Find where the given text appears and provide that cell's center as [X, Y] coordinate. 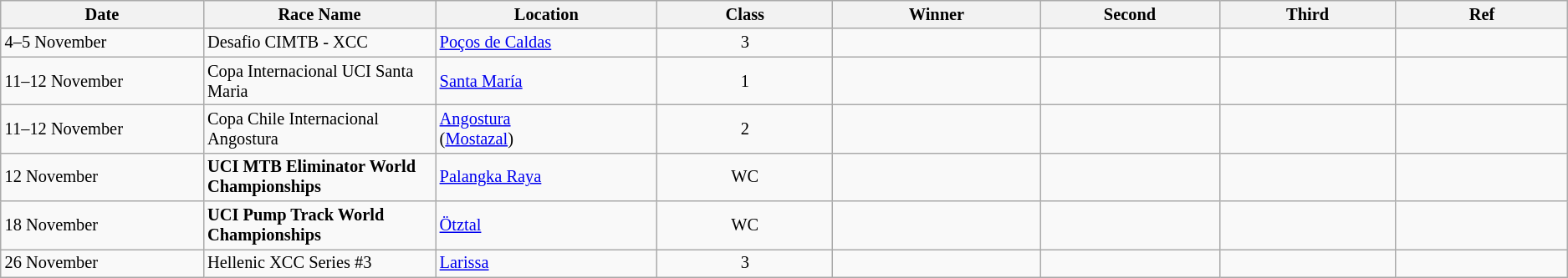
UCI Pump Track World Championships [319, 225]
Angostura(Mostazal) [547, 129]
Date [102, 14]
Winner [937, 14]
Third [1308, 14]
UCI MTB Eliminator World Championships [319, 177]
Race Name [319, 14]
Ötztal [547, 225]
12 November [102, 177]
2 [745, 129]
4–5 November [102, 43]
Palangka Raya [547, 177]
Santa María [547, 81]
Hellenic XCC Series #3 [319, 263]
Class [745, 14]
Larissa [547, 263]
Copa Chile Internacional Angostura [319, 129]
1 [745, 81]
Ref [1482, 14]
Desafio CIMTB - XCC [319, 43]
26 November [102, 263]
Copa Internacional UCI Santa Maria [319, 81]
18 November [102, 225]
Second [1130, 14]
Poços de Caldas [547, 43]
Location [547, 14]
